Detect which cell encompasses the target text, then output its (x, y) center coordinate. 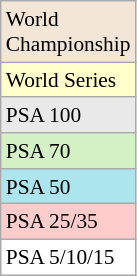
PSA 100 (68, 116)
PSA 5/10/15 (68, 258)
PSA 50 (68, 187)
PSA 25/35 (68, 222)
PSA 70 (68, 151)
World Series (68, 80)
World Championship (68, 32)
